From the cell containing the given text, extract its center point as [X, Y] coordinate. 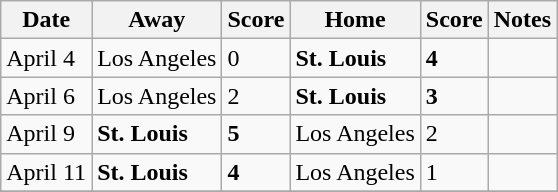
5 [256, 134]
Date [46, 20]
April 11 [46, 172]
Home [355, 20]
Away [157, 20]
April 9 [46, 134]
Notes [522, 20]
April 4 [46, 58]
1 [454, 172]
April 6 [46, 96]
3 [454, 96]
0 [256, 58]
